Search for the cell housing the specified text and yield its (X, Y) center coordinate. 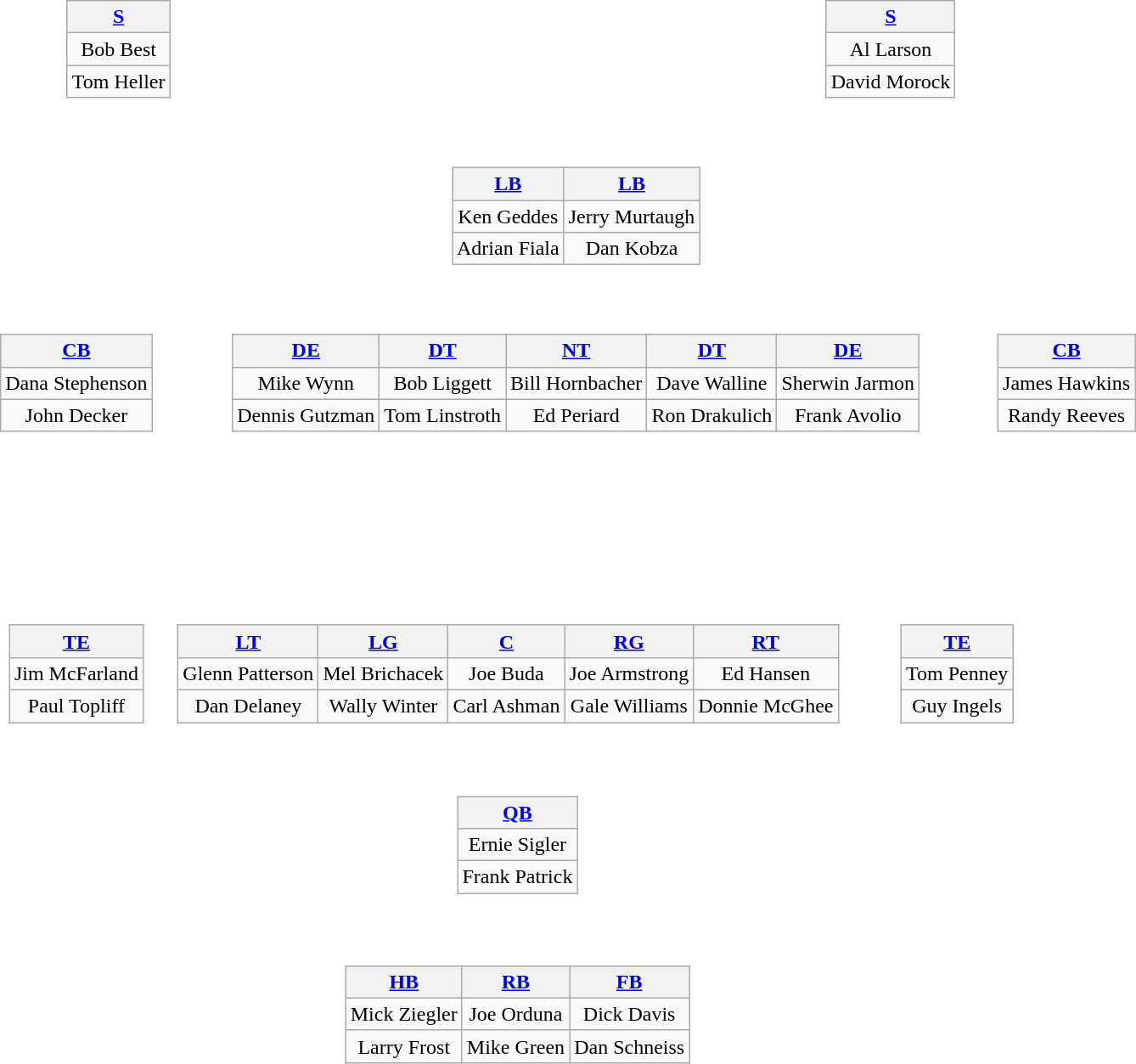
John Decker (76, 415)
Dan Delaney (248, 706)
Jerry Murtaugh (632, 217)
NT (576, 351)
QB Ernie Sigler Frank Patrick (528, 833)
Dick Davis (630, 1014)
RT (766, 641)
Sherwin Jarmon (848, 383)
Adrian Fiala (508, 249)
Bob Best (119, 49)
Ernie Sigler (518, 845)
Gale Williams (629, 706)
Jim McFarland (76, 673)
Frank Patrick (518, 877)
TE Jim McFarland Paul Topliff (90, 662)
Tom Penney (956, 673)
Ed Periard (576, 415)
HB (404, 982)
Dan Schneiss (630, 1046)
Randy Reeves (1066, 415)
LT LG C RG RT Glenn Patterson Mel Brichacek Joe Buda Joe Armstrong Ed Hansen Dan Delaney Wally Winter Carl Ashman Gale Williams Donnie McGhee (537, 662)
C (506, 641)
Al Larson (891, 49)
Dennis Gutzman (306, 415)
Ed Hansen (766, 673)
LB LB Ken Geddes Jerry Murtaugh Adrian Fiala Dan Kobza (586, 205)
DE DT NT DT DE Mike Wynn Bob Liggett Bill Hornbacher Dave Walline Sherwin Jarmon Dennis Gutzman Tom Linstroth Ed Periard Ron Drakulich Frank Avolio (586, 372)
Tom Heller (119, 82)
Dana Stephenson (76, 383)
Mick Ziegler (404, 1014)
Donnie McGhee (766, 706)
Wally Winter (384, 706)
Tom Linstroth (443, 415)
Ron Drakulich (711, 415)
Mike Wynn (306, 383)
Joe Armstrong (629, 673)
Ken Geddes (508, 217)
James Hawkins (1066, 383)
Bill Hornbacher (576, 383)
Glenn Patterson (248, 673)
Dave Walline (711, 383)
David Morock (891, 82)
RG (629, 641)
QB (518, 813)
LT (248, 641)
Mel Brichacek (384, 673)
Joe Buda (506, 673)
FB (630, 982)
Bob Liggett (443, 383)
Guy Ingels (956, 706)
Mike Green (515, 1046)
Dan Kobza (632, 249)
Frank Avolio (848, 415)
TE Tom Penney Guy Ingels (970, 662)
Carl Ashman (506, 706)
Paul Topliff (76, 706)
LG (384, 641)
RB (515, 982)
Joe Orduna (515, 1014)
Larry Frost (404, 1046)
